Identify which cell holds the provided text, then report its (x, y) central coordinate. 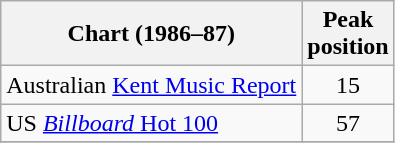
US Billboard Hot 100 (152, 123)
15 (348, 85)
57 (348, 123)
Peakposition (348, 34)
Australian Kent Music Report (152, 85)
Chart (1986–87) (152, 34)
